Capture the cell that displays the provided text and extract its [x, y] central coordinate. 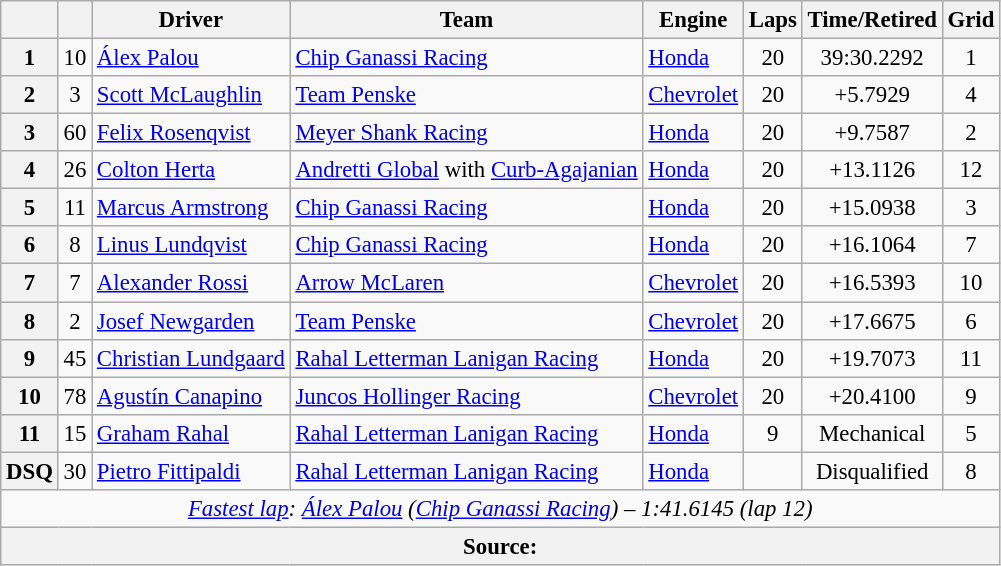
Juncos Hollinger Racing [466, 396]
78 [74, 396]
Mechanical [872, 433]
Linus Lundqvist [192, 245]
Graham Rahal [192, 433]
Laps [772, 20]
15 [74, 433]
Scott McLaughlin [192, 95]
Disqualified [872, 471]
39:30.2292 [872, 58]
Time/Retired [872, 20]
Colton Herta [192, 170]
DSQ [30, 471]
Josef Newgarden [192, 321]
+9.7587 [872, 133]
26 [74, 170]
Fastest lap: Álex Palou (Chip Ganassi Racing) – 1:41.6145 (lap 12) [500, 509]
45 [74, 358]
Engine [693, 20]
Pietro Fittipaldi [192, 471]
Agustín Canapino [192, 396]
+15.0938 [872, 208]
+17.6675 [872, 321]
Álex Palou [192, 58]
30 [74, 471]
Christian Lundgaard [192, 358]
Alexander Rossi [192, 283]
+16.5393 [872, 283]
+19.7073 [872, 358]
Marcus Armstrong [192, 208]
+16.1064 [872, 245]
Arrow McLaren [466, 283]
+13.1126 [872, 170]
Driver [192, 20]
Meyer Shank Racing [466, 133]
12 [970, 170]
Felix Rosenqvist [192, 133]
+5.7929 [872, 95]
60 [74, 133]
Team [466, 20]
Andretti Global with Curb-Agajanian [466, 170]
+20.4100 [872, 396]
Source: [500, 546]
Grid [970, 20]
